Search for the cell housing the specified text and yield its (x, y) center coordinate. 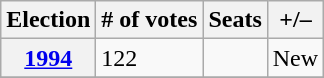
1994 (48, 58)
# of votes (150, 20)
Election (48, 20)
New (295, 58)
+/– (295, 20)
Seats (235, 20)
122 (150, 58)
